Determine the [x, y] coordinate at the center of the cell enclosing the given text.  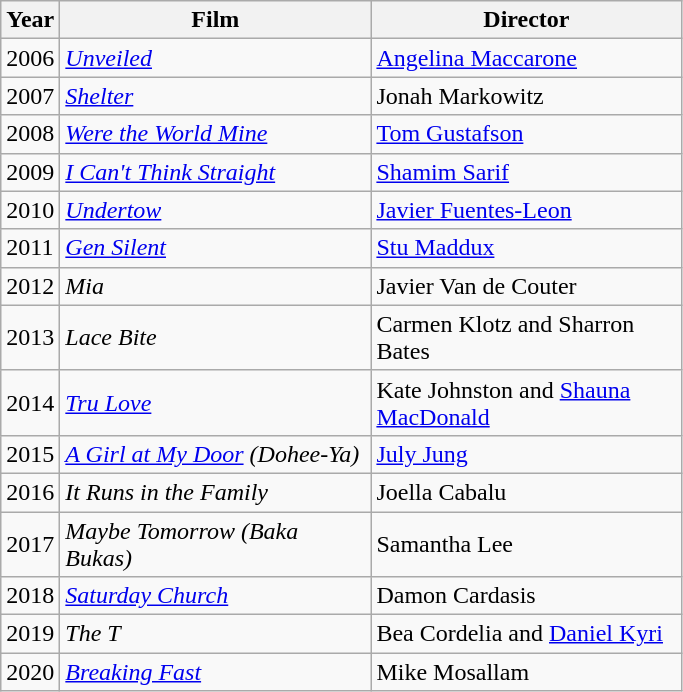
Breaking Fast [216, 672]
Maybe Tomorrow (Baka Bukas) [216, 544]
Damon Cardasis [526, 596]
2006 [30, 58]
Director [526, 20]
Joella Cabalu [526, 492]
I Can't Think Straight [216, 172]
Saturday Church [216, 596]
2010 [30, 210]
Shamim Sarif [526, 172]
2014 [30, 402]
Shelter [216, 96]
Unveiled [216, 58]
A Girl at My Door (Dohee-Ya) [216, 454]
July Jung [526, 454]
Javier Fuentes-Leon [526, 210]
2012 [30, 286]
Kate Johnston and Shauna MacDonald [526, 402]
Javier Van de Couter [526, 286]
2017 [30, 544]
Gen Silent [216, 248]
2007 [30, 96]
2016 [30, 492]
Lace Bite [216, 338]
It Runs in the Family [216, 492]
Mike Mosallam [526, 672]
2009 [30, 172]
2018 [30, 596]
Tru Love [216, 402]
Angelina Maccarone [526, 58]
2019 [30, 634]
2020 [30, 672]
2015 [30, 454]
Were the World Mine [216, 134]
The T [216, 634]
Mia [216, 286]
Bea Cordelia and Daniel Kyri [526, 634]
Year [30, 20]
2011 [30, 248]
Stu Maddux [526, 248]
Film [216, 20]
Carmen Klotz and Sharron Bates [526, 338]
Samantha Lee [526, 544]
Undertow [216, 210]
2013 [30, 338]
Tom Gustafson [526, 134]
2008 [30, 134]
Jonah Markowitz [526, 96]
